Output the (x, y) coordinate of the center of the cell containing the given text.  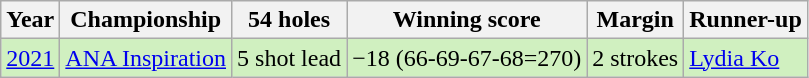
−18 (66-69-67-68=270) (467, 58)
ANA Inspiration (146, 58)
Championship (146, 20)
Year (30, 20)
54 holes (290, 20)
Winning score (467, 20)
Runner-up (746, 20)
2 strokes (636, 58)
Lydia Ko (746, 58)
5 shot lead (290, 58)
Margin (636, 20)
2021 (30, 58)
